Return [x, y] of the center of cell containing provided text 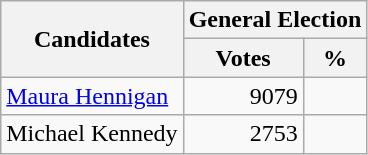
Votes [243, 58]
2753 [243, 134]
General Election [275, 20]
Candidates [92, 39]
9079 [243, 96]
Michael Kennedy [92, 134]
Maura Hennigan [92, 96]
% [335, 58]
